Scan for the cell matching the given text and deliver its [X, Y] coordinate at center. 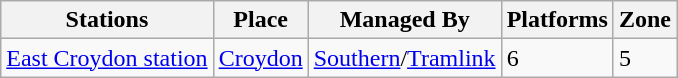
East Croydon station [107, 58]
6 [557, 58]
Croydon [260, 58]
Place [260, 20]
5 [644, 58]
Stations [107, 20]
Zone [644, 20]
Southern/Tramlink [404, 58]
Managed By [404, 20]
Platforms [557, 20]
